Output the (x, y) coordinate of the center of the cell containing the given text.  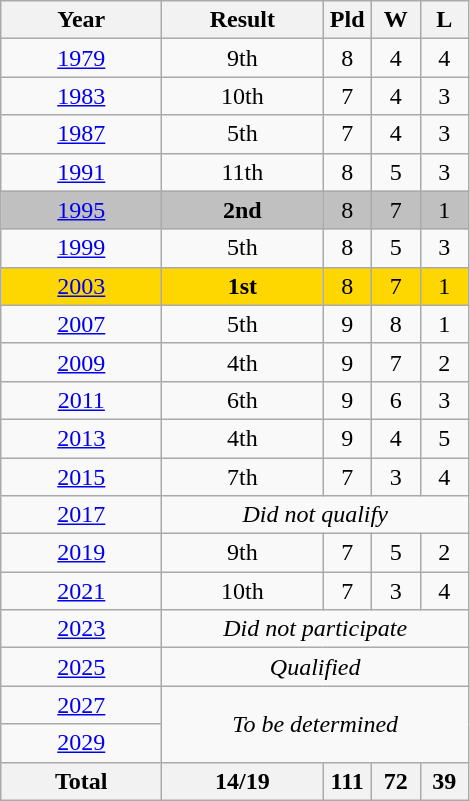
2019 (82, 553)
To be determined (316, 724)
2nd (242, 210)
W (396, 20)
2013 (82, 438)
111 (348, 781)
14/19 (242, 781)
1987 (82, 134)
7th (242, 477)
2009 (82, 362)
Total (82, 781)
Did not qualify (316, 515)
6 (396, 400)
2025 (82, 667)
Pld (348, 20)
72 (396, 781)
1991 (82, 172)
2021 (82, 591)
1999 (82, 248)
1979 (82, 58)
Year (82, 20)
1st (242, 286)
2027 (82, 705)
Did not participate (316, 629)
2023 (82, 629)
1995 (82, 210)
Qualified (316, 667)
2029 (82, 743)
11th (242, 172)
1983 (82, 96)
2017 (82, 515)
2015 (82, 477)
2003 (82, 286)
39 (444, 781)
2011 (82, 400)
L (444, 20)
2007 (82, 324)
Result (242, 20)
6th (242, 400)
